Provide the (x, y) coordinate of the cell's center where the given text is located.  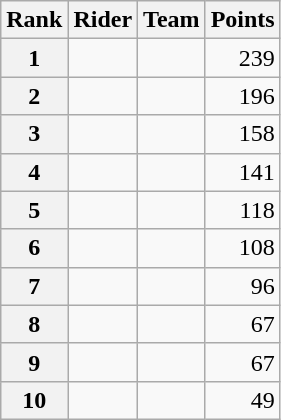
196 (242, 96)
8 (34, 324)
96 (242, 286)
3 (34, 134)
Points (242, 20)
10 (34, 400)
7 (34, 286)
1 (34, 58)
Rider (103, 20)
Team (172, 20)
158 (242, 134)
239 (242, 58)
118 (242, 210)
5 (34, 210)
9 (34, 362)
141 (242, 172)
49 (242, 400)
6 (34, 248)
Rank (34, 20)
2 (34, 96)
4 (34, 172)
108 (242, 248)
